Locate the cell with the specified text and output its (x, y) center coordinate. 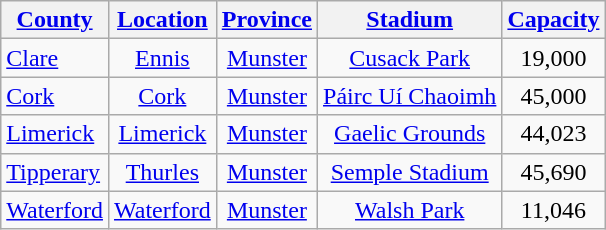
Province (266, 20)
Stadium (410, 20)
Thurles (162, 172)
Páirc Uí Chaoimh (410, 96)
19,000 (554, 58)
Walsh Park (410, 210)
County (55, 20)
Clare (55, 58)
Location (162, 20)
45,000 (554, 96)
44,023 (554, 134)
11,046 (554, 210)
Semple Stadium (410, 172)
Cusack Park (410, 58)
Gaelic Grounds (410, 134)
Capacity (554, 20)
45,690 (554, 172)
Tipperary (55, 172)
Ennis (162, 58)
